Locate the cell with the specified text and output its [X, Y] center coordinate. 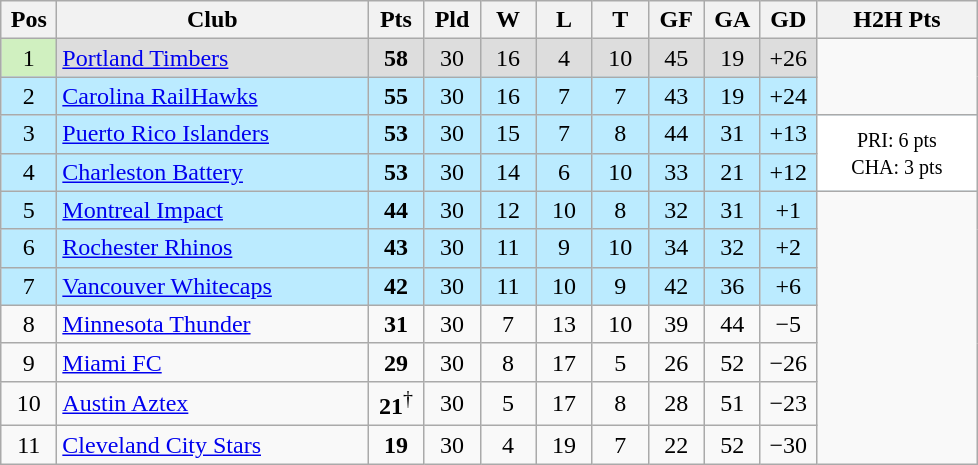
−26 [788, 362]
PRI: 6 ptsCHA: 3 pts [896, 153]
Minnesota Thunder [212, 324]
29 [396, 362]
Club [212, 20]
14 [508, 172]
12 [508, 210]
58 [396, 58]
T [620, 20]
Vancouver Whitecaps [212, 286]
−5 [788, 324]
Puerto Rico Islanders [212, 134]
Rochester Rhinos [212, 248]
W [508, 20]
55 [396, 96]
21 [732, 172]
Pos [29, 20]
+24 [788, 96]
28 [676, 404]
Montreal Impact [212, 210]
GA [732, 20]
+12 [788, 172]
L [564, 20]
+26 [788, 58]
−30 [788, 445]
34 [676, 248]
GF [676, 20]
H2H Pts [896, 20]
−23 [788, 404]
GD [788, 20]
+2 [788, 248]
3 [29, 134]
Miami FC [212, 362]
Cleveland City Stars [212, 445]
+1 [788, 210]
Pts [396, 20]
26 [676, 362]
39 [676, 324]
45 [676, 58]
Portland Timbers [212, 58]
22 [676, 445]
36 [732, 286]
1 [29, 58]
Austin Aztex [212, 404]
33 [676, 172]
15 [508, 134]
+6 [788, 286]
51 [732, 404]
Pld [452, 20]
Charleston Battery [212, 172]
2 [29, 96]
21† [396, 404]
+13 [788, 134]
13 [564, 324]
Carolina RailHawks [212, 96]
